Identify which cell holds the provided text, then report its (X, Y) central coordinate. 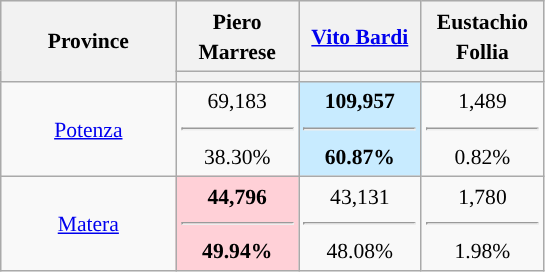
1,489 0.82% (482, 128)
Province (88, 41)
109,957 60.87% (360, 128)
1,780 1.98% (482, 224)
44,796 49.94% (238, 224)
Matera (88, 224)
43,131 48.08% (360, 224)
Eustachio Follia (482, 36)
Potenza (88, 128)
Piero Marrese (238, 36)
Vito Bardi (360, 36)
69,183 38.30% (238, 128)
